Return the (X, Y) coordinate for the center point of the cell that contains the specified text.  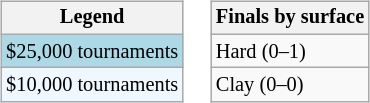
$25,000 tournaments (92, 51)
Finals by surface (290, 18)
$10,000 tournaments (92, 85)
Legend (92, 18)
Hard (0–1) (290, 51)
Clay (0–0) (290, 85)
